Locate the cell with the specified text and output its (x, y) center coordinate. 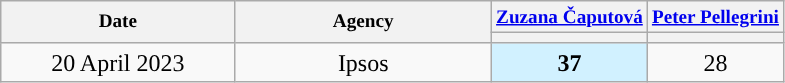
Zuzana Čaputová (570, 17)
28 (715, 62)
Peter Pellegrini (715, 17)
Agency (364, 22)
Ipsos (364, 62)
20 April 2023 (118, 62)
Date (118, 22)
37 (570, 62)
